Pinpoint the cell where the given text exists, returning its [x, y] midpoint coordinate. 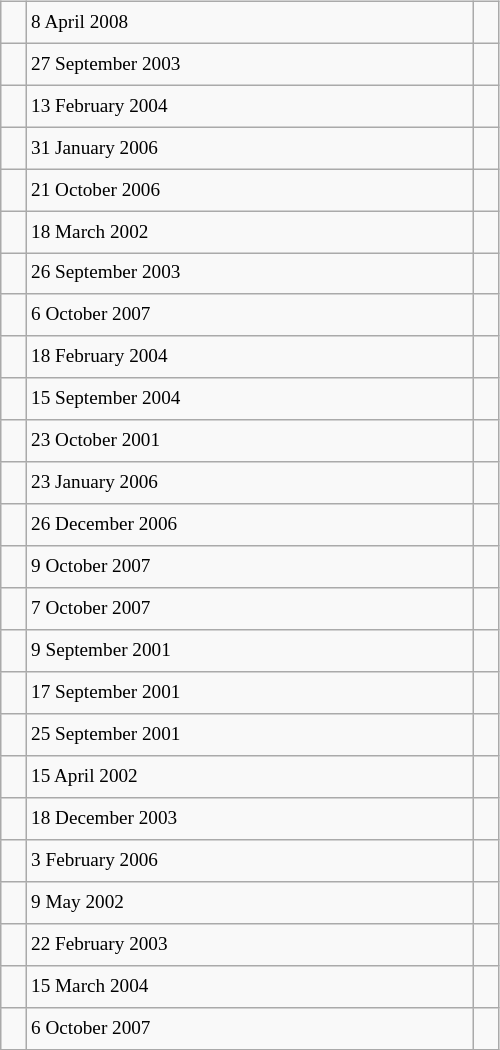
15 April 2002 [249, 777]
9 May 2002 [249, 902]
22 February 2003 [249, 944]
15 March 2004 [249, 986]
27 September 2003 [249, 64]
9 September 2001 [249, 651]
18 December 2003 [249, 819]
15 September 2004 [249, 399]
3 February 2006 [249, 861]
21 October 2006 [249, 190]
31 January 2006 [249, 148]
7 October 2007 [249, 609]
26 September 2003 [249, 274]
23 January 2006 [249, 483]
9 October 2007 [249, 567]
26 December 2006 [249, 525]
13 February 2004 [249, 106]
18 February 2004 [249, 357]
25 September 2001 [249, 735]
17 September 2001 [249, 693]
18 March 2002 [249, 232]
23 October 2001 [249, 441]
8 April 2008 [249, 22]
